Find where the given text appears and provide that cell's center as (x, y) coordinate. 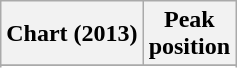
Chart (2013) (72, 34)
Peakposition (189, 34)
